Identify which cell holds the provided text, then report its (X, Y) central coordinate. 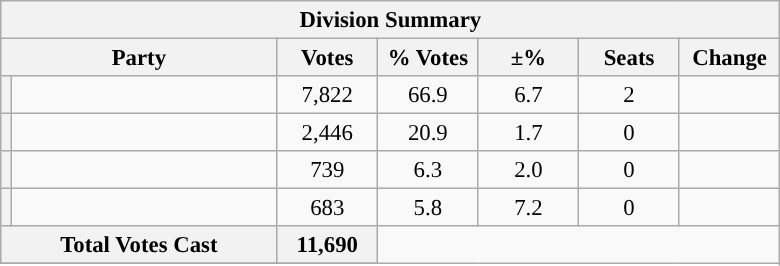
Votes (328, 58)
2.0 (528, 170)
Change (730, 58)
2,446 (328, 133)
6.3 (428, 170)
1.7 (528, 133)
Party (139, 58)
Division Summary (390, 20)
20.9 (428, 133)
683 (328, 208)
6.7 (528, 95)
±% (528, 58)
5.8 (428, 208)
2 (630, 95)
Total Votes Cast (139, 245)
7,822 (328, 95)
66.9 (428, 95)
11,690 (328, 245)
% Votes (428, 58)
7.2 (528, 208)
Seats (630, 58)
739 (328, 170)
